Determine the (x, y) coordinate at the center of the cell enclosing the given text.  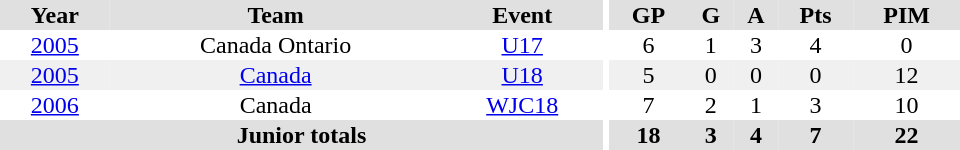
6 (648, 45)
G (710, 15)
5 (648, 75)
PIM (906, 15)
22 (906, 135)
10 (906, 105)
2 (710, 105)
12 (906, 75)
Team (276, 15)
Event (522, 15)
A (756, 15)
U17 (522, 45)
GP (648, 15)
U18 (522, 75)
WJC18 (522, 105)
2006 (55, 105)
18 (648, 135)
Year (55, 15)
Junior totals (302, 135)
Canada Ontario (276, 45)
Pts (816, 15)
